Find where the given text appears and provide that cell's center as [X, Y] coordinate. 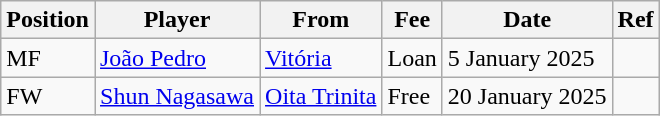
Loan [412, 58]
Vitória [321, 58]
From [321, 20]
MF [48, 58]
FW [48, 96]
Position [48, 20]
Date [527, 20]
Fee [412, 20]
João Pedro [176, 58]
Shun Nagasawa [176, 96]
Free [412, 96]
5 January 2025 [527, 58]
Player [176, 20]
Ref [636, 20]
20 January 2025 [527, 96]
Oita Trinita [321, 96]
